Identify which cell holds the provided text, then report its [X, Y] central coordinate. 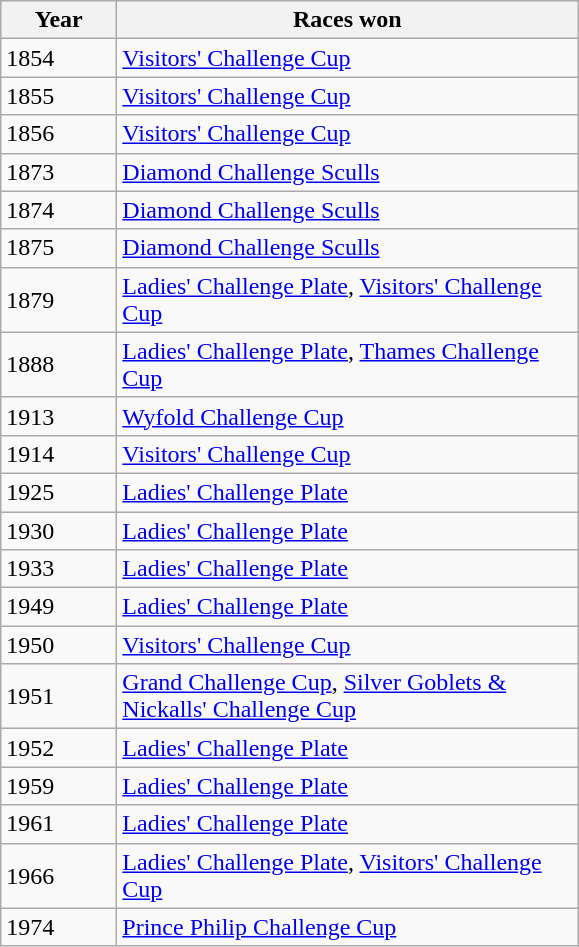
1874 [59, 210]
1855 [59, 96]
Year [59, 20]
1856 [59, 134]
1974 [59, 927]
1952 [59, 748]
1951 [59, 696]
1875 [59, 248]
1873 [59, 172]
1925 [59, 492]
1959 [59, 786]
1950 [59, 645]
Grand Challenge Cup, Silver Goblets & Nickalls' Challenge Cup [348, 696]
Ladies' Challenge Plate, Thames Challenge Cup [348, 364]
Wyfold Challenge Cup [348, 416]
1949 [59, 607]
1930 [59, 531]
1879 [59, 300]
1961 [59, 824]
Prince Philip Challenge Cup [348, 927]
1888 [59, 364]
1913 [59, 416]
Races won [348, 20]
1933 [59, 569]
1854 [59, 58]
1914 [59, 454]
1966 [59, 876]
